Identify which cell holds the provided text, then report its (x, y) central coordinate. 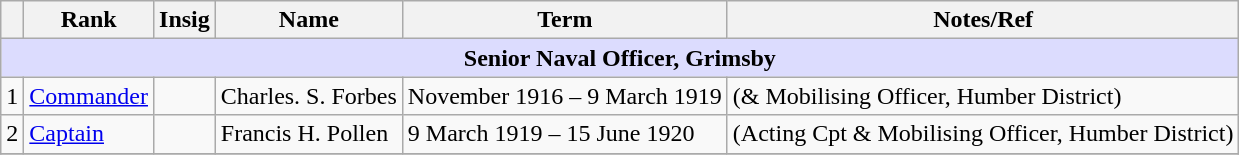
Rank (89, 20)
1 (12, 96)
Name (308, 20)
Term (564, 20)
Notes/Ref (983, 20)
(& Mobilising Officer, Humber District) (983, 96)
2 (12, 134)
Francis H. Pollen (308, 134)
9 March 1919 – 15 June 1920 (564, 134)
Commander (89, 96)
(Acting Cpt & Mobilising Officer, Humber District) (983, 134)
November 1916 – 9 March 1919 (564, 96)
Charles. S. Forbes (308, 96)
Insig (185, 20)
Senior Naval Officer, Grimsby (620, 58)
Captain (89, 134)
